Pinpoint the cell where the given text exists, returning its (X, Y) midpoint coordinate. 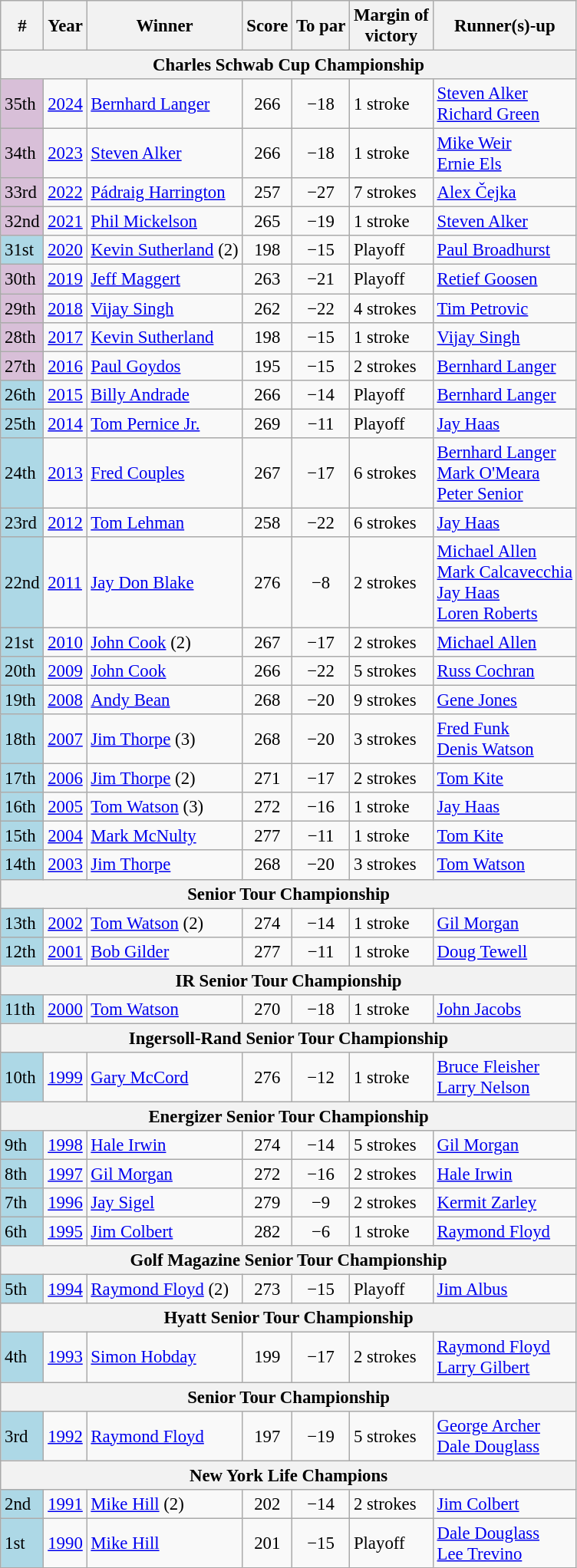
2nd (22, 1504)
Phil Mickelson (164, 222)
28th (22, 337)
2007 (65, 740)
2019 (65, 279)
Russ Cochran (505, 671)
Gene Jones (505, 700)
2024 (65, 104)
Simon Hobday (164, 1358)
2001 (65, 951)
2004 (65, 836)
Jay Don Blake (164, 583)
27th (22, 366)
Steven Alker Richard Green (505, 104)
29th (22, 308)
Bob Gilder (164, 951)
199 (267, 1358)
1995 (65, 1232)
1992 (65, 1436)
1997 (65, 1174)
31st (22, 251)
Mark McNulty (164, 836)
2000 (65, 1010)
4 strokes (391, 308)
Hyatt Senior Tour Championship (288, 1319)
Paul Broadhurst (505, 251)
2008 (65, 700)
197 (267, 1436)
8th (22, 1174)
20th (22, 671)
19th (22, 700)
30th (22, 279)
6th (22, 1232)
Tom Pernice Jr. (164, 423)
Dale Douglass Lee Trevino (505, 1543)
2017 (65, 337)
9 strokes (391, 700)
John Cook (2) (164, 642)
1993 (65, 1358)
Raymond Floyd Larry Gilbert (505, 1358)
5th (22, 1290)
Retief Goosen (505, 279)
−12 (321, 1077)
Kermit Zarley (505, 1203)
Jeff Maggert (164, 279)
265 (267, 222)
282 (267, 1232)
Alex Čejka (505, 193)
Margin ofvictory (391, 26)
Winner (164, 26)
Mike Hill (2) (164, 1504)
Runner(s)-up (505, 26)
Michael Allen (505, 642)
2022 (65, 193)
Kevin Sutherland (164, 337)
Mike Hill (164, 1543)
Jim Thorpe (2) (164, 779)
1990 (65, 1543)
IR Senior Tour Championship (288, 980)
25th (22, 423)
Charles Schwab Cup Championship (288, 65)
10th (22, 1077)
7 strokes (391, 193)
Billy Andrade (164, 394)
Tom Watson (2) (164, 923)
263 (267, 279)
22nd (22, 583)
John Cook (164, 671)
Bruce Fleisher Larry Nelson (505, 1077)
George Archer Dale Douglass (505, 1436)
2010 (65, 642)
Andy Bean (164, 700)
Ingersoll-Rand Senior Tour Championship (288, 1038)
202 (267, 1504)
2002 (65, 923)
24th (22, 473)
201 (267, 1543)
14th (22, 865)
2014 (65, 423)
Doug Tewell (505, 951)
Fred Couples (164, 473)
Gary McCord (164, 1077)
34th (22, 153)
Mike Weir Ernie Els (505, 153)
−8 (321, 583)
18th (22, 740)
12th (22, 951)
3rd (22, 1436)
2003 (65, 865)
279 (267, 1203)
2016 (65, 366)
23rd (22, 522)
Raymond Floyd (2) (164, 1290)
21st (22, 642)
1998 (65, 1145)
Golf Magazine Senior Tour Championship (288, 1260)
−27 (321, 193)
−6 (321, 1232)
Jim Albus (505, 1290)
2012 (65, 522)
4th (22, 1358)
273 (267, 1290)
195 (267, 366)
−9 (321, 1203)
2023 (65, 153)
2020 (65, 251)
33rd (22, 193)
26th (22, 394)
Tom Watson (3) (164, 807)
Michael Allen Mark Calcavecchia Jay Haas Loren Roberts (505, 583)
Score (267, 26)
2005 (65, 807)
Pádraig Harrington (164, 193)
1991 (65, 1504)
32nd (22, 222)
Year (65, 26)
1994 (65, 1290)
1996 (65, 1203)
258 (267, 522)
17th (22, 779)
35th (22, 104)
Kevin Sutherland (2) (164, 251)
270 (267, 1010)
257 (267, 193)
−21 (321, 279)
2021 (65, 222)
John Jacobs (505, 1010)
1st (22, 1543)
Jim Thorpe (164, 865)
271 (267, 779)
13th (22, 923)
Bernhard Langer Mark O'Meara Peter Senior (505, 473)
Jim Thorpe (3) (164, 740)
To par (321, 26)
9th (22, 1145)
15th (22, 836)
269 (267, 423)
# (22, 26)
2018 (65, 308)
Tim Petrovic (505, 308)
Paul Goydos (164, 366)
262 (267, 308)
11th (22, 1010)
New York Life Champions (288, 1475)
Tom Lehman (164, 522)
2011 (65, 583)
Fred Funk Denis Watson (505, 740)
2006 (65, 779)
Jay Sigel (164, 1203)
2015 (65, 394)
2013 (65, 473)
16th (22, 807)
7th (22, 1203)
2009 (65, 671)
1999 (65, 1077)
Energizer Senior Tour Championship (288, 1116)
